Return the (x, y) coordinate for the center point of the cell that contains the specified text.  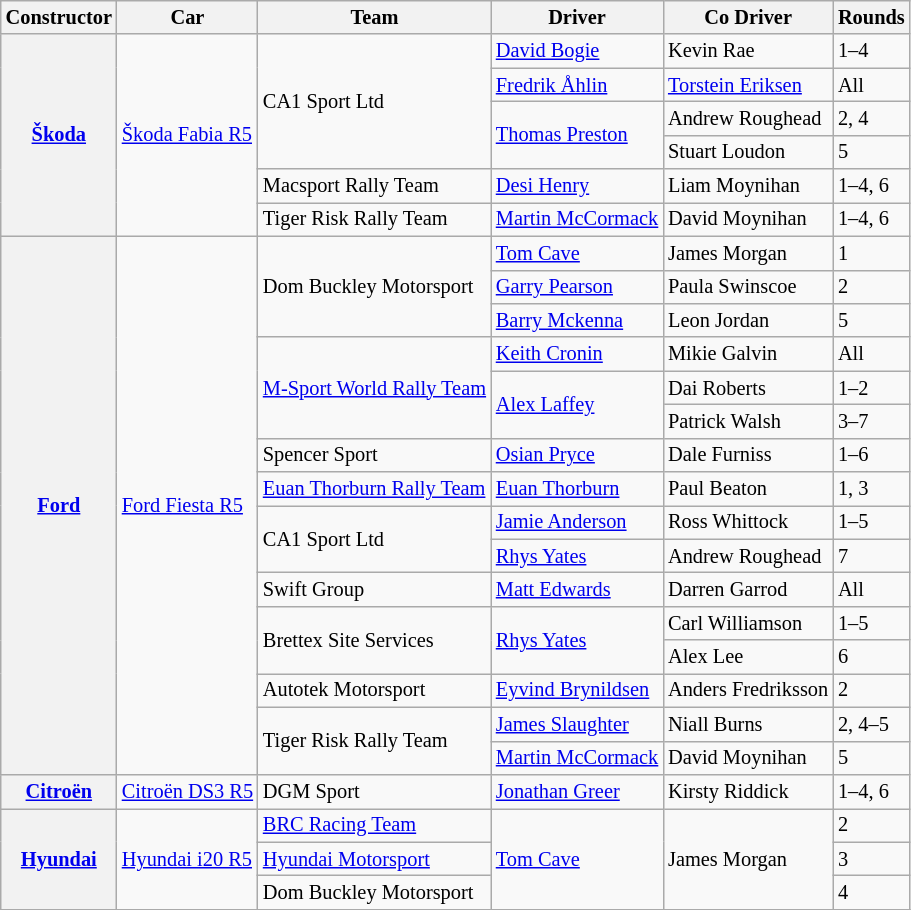
Brettex Site Services (374, 640)
Co Driver (748, 17)
1–6 (872, 455)
BRC Racing Team (374, 825)
Dale Furniss (748, 455)
Osian Pryce (577, 455)
Garry Pearson (577, 287)
Alex Lee (748, 657)
Ross Whittock (748, 522)
Stuart Loudon (748, 152)
2, 4 (872, 118)
Thomas Preston (577, 134)
1–2 (872, 388)
Spencer Sport (374, 455)
Škoda (59, 135)
3 (872, 859)
Škoda Fabia R5 (188, 135)
M-Sport World Rally Team (374, 388)
Kirsty Riddick (748, 791)
Paul Beaton (748, 489)
Euan Thorburn Rally Team (374, 489)
Dai Roberts (748, 388)
Carl Williamson (748, 623)
Ford (59, 505)
Jonathan Greer (577, 791)
James Slaughter (577, 724)
1, 3 (872, 489)
6 (872, 657)
Driver (577, 17)
David Bogie (577, 51)
Hyundai Motorsport (374, 859)
Keith Cronin (577, 354)
Anders Fredriksson (748, 690)
Swift Group (374, 589)
2, 4–5 (872, 724)
Desi Henry (577, 186)
Leon Jordan (748, 320)
Barry Mckenna (577, 320)
3–7 (872, 421)
Ford Fiesta R5 (188, 505)
Team (374, 17)
DGM Sport (374, 791)
1 (872, 253)
Hyundai i20 R5 (188, 858)
Fredrik Åhlin (577, 85)
Car (188, 17)
Torstein Eriksen (748, 85)
Constructor (59, 17)
Paula Swinscoe (748, 287)
Kevin Rae (748, 51)
Patrick Walsh (748, 421)
Darren Garrod (748, 589)
Jamie Anderson (577, 522)
Matt Edwards (577, 589)
Autotek Motorsport (374, 690)
7 (872, 556)
Macsport Rally Team (374, 186)
Liam Moynihan (748, 186)
Rounds (872, 17)
1–4 (872, 51)
Citroën (59, 791)
Eyvind Brynildsen (577, 690)
Hyundai (59, 858)
Citroën DS3 R5 (188, 791)
Alex Laffey (577, 404)
Mikie Galvin (748, 354)
Niall Burns (748, 724)
4 (872, 892)
Euan Thorburn (577, 489)
